Detect which cell encompasses the target text, then output its (X, Y) center coordinate. 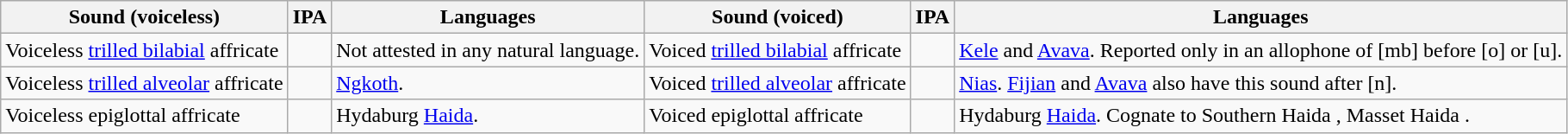
Voiceless trilled alveolar affricate (145, 83)
Kele and Avava. Reported only in an allophone of [mb] before [o] or [u]. (1261, 50)
Sound (voiced) (777, 17)
Voiced epiglottal affricate (777, 116)
Voiced trilled alveolar affricate (777, 83)
Hydaburg Haida. Cognate to Southern Haida , Masset Haida . (1261, 116)
Voiced trilled bilabial affricate (777, 50)
Sound (voiceless) (145, 17)
Nias. Fijian and Avava also have this sound after [n]. (1261, 83)
Hydaburg Haida. (488, 116)
Voiceless epiglottal affricate (145, 116)
Ngkoth. (488, 83)
Voiceless trilled bilabial affricate (145, 50)
Not attested in any natural language. (488, 50)
